Locate the cell with the specified text and output its (x, y) center coordinate. 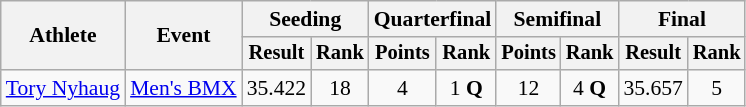
Event (184, 36)
Quarterfinal (433, 19)
35.422 (276, 88)
Tory Nyhaug (63, 88)
4 Q (590, 88)
1 Q (466, 88)
35.657 (652, 88)
Semifinal (557, 19)
5 (717, 88)
12 (528, 88)
Final (682, 19)
4 (402, 88)
Seeding (306, 19)
Athlete (63, 36)
Men's BMX (184, 88)
18 (340, 88)
